Find where the given text appears and provide that cell's center as (X, Y) coordinate. 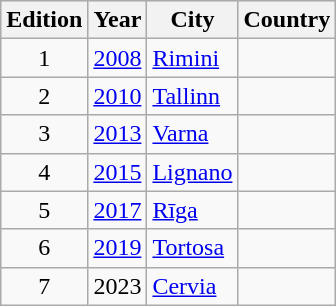
2015 (118, 172)
3 (44, 134)
2 (44, 96)
4 (44, 172)
2013 (118, 134)
2008 (118, 58)
Tallinn (192, 96)
Year (118, 20)
2010 (118, 96)
Varna (192, 134)
Lignano (192, 172)
Edition (44, 20)
Rimini (192, 58)
2017 (118, 210)
6 (44, 248)
1 (44, 58)
7 (44, 286)
Country (287, 20)
City (192, 20)
2019 (118, 248)
Cervia (192, 286)
2023 (118, 286)
5 (44, 210)
Rīga (192, 210)
Tortosa (192, 248)
